Identify which cell holds the provided text, then report its [X, Y] central coordinate. 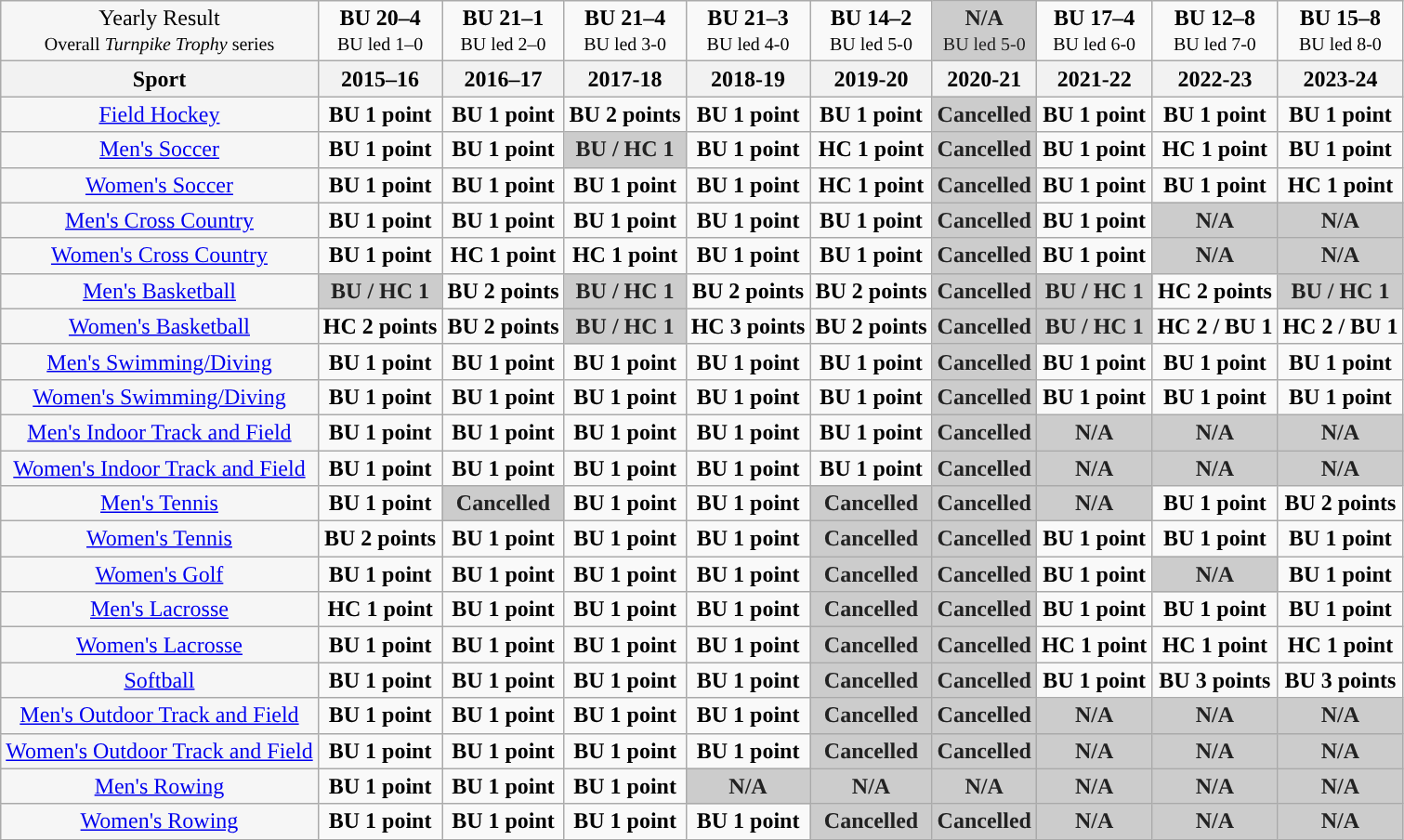
Field Hockey [160, 114]
Women's Golf [160, 574]
BU 17–4BU led 6-0 [1094, 32]
BU 21–3BU led 4-0 [748, 32]
BU 14–2BU led 5-0 [872, 32]
Softball [160, 680]
Yearly Result Overall Turnpike Trophy series [160, 32]
HC 3 points [748, 326]
Men's Lacrosse [160, 610]
Women's Swimming/Diving [160, 397]
Men's Rowing [160, 786]
2019-20 [872, 79]
2021-22 [1094, 79]
2023-24 [1340, 79]
Sport [160, 79]
Women's Tennis [160, 539]
Men's Swimming/Diving [160, 361]
N/ABU led 5-0 [984, 32]
BU 21–4BU led 3-0 [624, 32]
Women's Lacrosse [160, 645]
2020-21 [984, 79]
Women's Soccer [160, 185]
2016–17 [504, 79]
Women's Rowing [160, 821]
Women's Cross Country [160, 256]
Men's Indoor Track and Field [160, 432]
2018-19 [748, 79]
2022-23 [1215, 79]
Men's Basketball [160, 291]
Women's Basketball [160, 326]
2015–16 [380, 79]
Women's Indoor Track and Field [160, 467]
Men's Soccer [160, 150]
Men's Cross Country [160, 220]
BU 21–1BU led 2–0 [504, 32]
2017-18 [624, 79]
BU 12–8BU led 7-0 [1215, 32]
Women's Outdoor Track and Field [160, 751]
BU 20–4BU led 1–0 [380, 32]
Men's Tennis [160, 504]
Men's Outdoor Track and Field [160, 715]
BU 15–8BU led 8-0 [1340, 32]
